Extract the (X, Y) coordinate from the center of the cell holding the provided text.  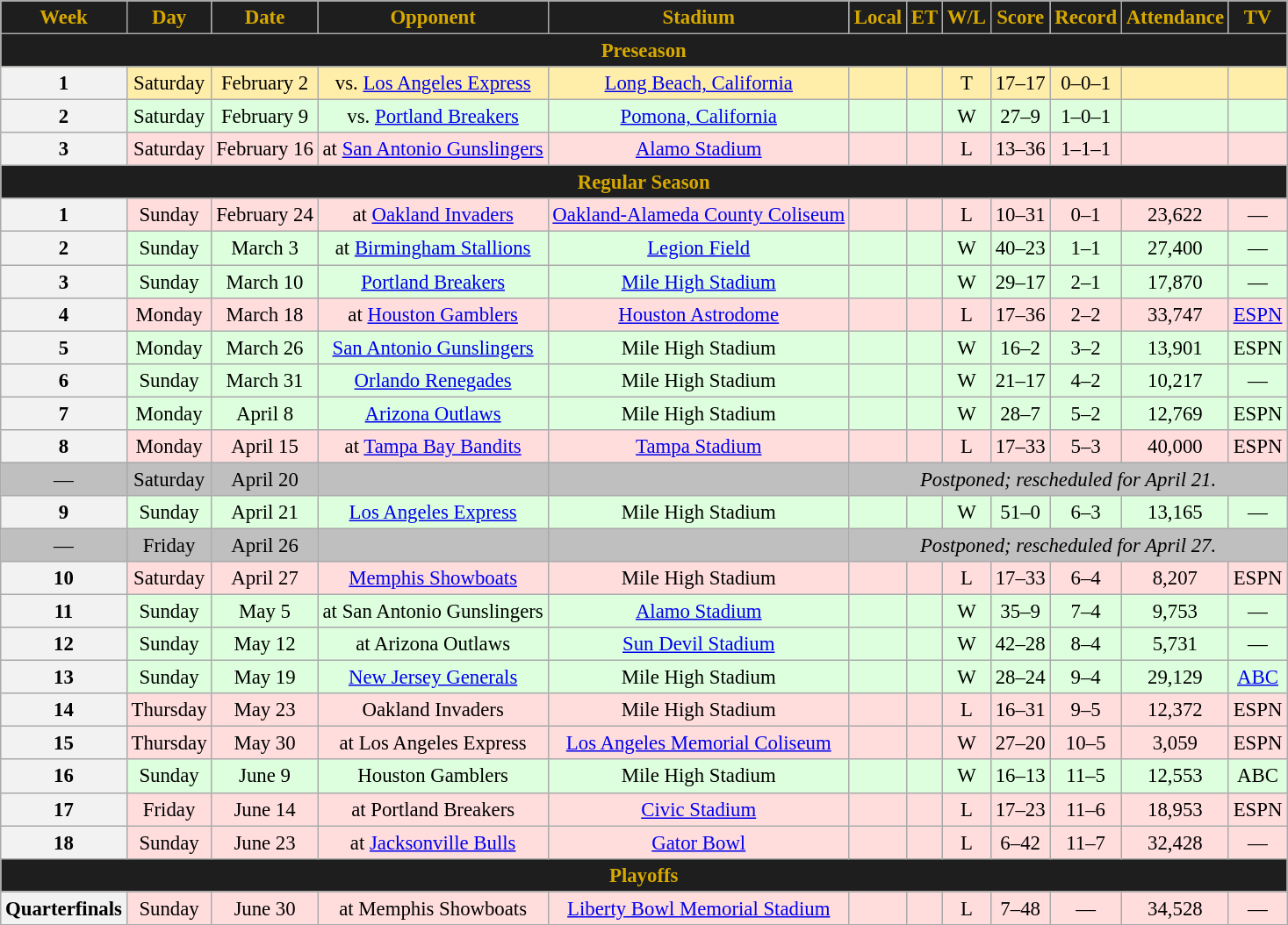
Houston Astrodome (699, 314)
6 (63, 380)
Score (1020, 18)
17 (63, 809)
13,901 (1175, 348)
February 24 (265, 215)
Sun Devil Stadium (699, 644)
March 10 (265, 282)
11–5 (1085, 777)
Regular Season (644, 183)
at Oakland Invaders (433, 215)
15 (63, 743)
2–1 (1085, 282)
17–36 (1020, 314)
Attendance (1175, 18)
June 23 (265, 843)
April 8 (265, 413)
Week (63, 18)
11 (63, 612)
10–31 (1020, 215)
at Birmingham Stallions (433, 248)
1–0–1 (1085, 117)
at Los Angeles Express (433, 743)
Postponed; rescheduled for April 21. (1068, 479)
32,428 (1175, 843)
T (966, 83)
May 12 (265, 644)
7–48 (1020, 908)
40,000 (1175, 447)
12,553 (1175, 777)
12,769 (1175, 413)
4 (63, 314)
Day (169, 18)
San Antonio Gunslingers (433, 348)
at Tampa Bay Bandits (433, 447)
12,372 (1175, 710)
Gator Bowl (699, 843)
35–9 (1020, 612)
0–0–1 (1085, 83)
Pomona, California (699, 117)
7–4 (1085, 612)
1–1 (1085, 248)
10,217 (1175, 380)
14 (63, 710)
12 (63, 644)
Memphis Showboats (433, 578)
Orlando Renegades (433, 380)
April 21 (265, 513)
21–17 (1020, 380)
Record (1085, 18)
42–28 (1020, 644)
April 26 (265, 545)
ET (924, 18)
13–36 (1020, 149)
17–23 (1020, 809)
10 (63, 578)
27–9 (1020, 117)
9–5 (1085, 710)
6–4 (1085, 578)
3–2 (1085, 348)
February 9 (265, 117)
28–24 (1020, 678)
at Houston Gamblers (433, 314)
Oakland Invaders (433, 710)
11–7 (1085, 843)
10–5 (1085, 743)
28–7 (1020, 413)
13 (63, 678)
1–1–1 (1085, 149)
March 26 (265, 348)
27–20 (1020, 743)
Opponent (433, 18)
29,129 (1175, 678)
16–13 (1020, 777)
Tampa Stadium (699, 447)
at Portland Breakers (433, 809)
February 16 (265, 149)
June 9 (265, 777)
5–3 (1085, 447)
17,870 (1175, 282)
March 3 (265, 248)
at Jacksonville Bulls (433, 843)
May 23 (265, 710)
April 20 (265, 479)
18,953 (1175, 809)
Long Beach, California (699, 83)
9,753 (1175, 612)
29–17 (1020, 282)
W/L (966, 18)
8 (63, 447)
8–4 (1085, 644)
8,207 (1175, 578)
May 30 (265, 743)
18 (63, 843)
at Arizona Outlaws (433, 644)
11–6 (1085, 809)
34,528 (1175, 908)
40–23 (1020, 248)
March 31 (265, 380)
13,165 (1175, 513)
16 (63, 777)
6–3 (1085, 513)
Civic Stadium (699, 809)
TV (1257, 18)
7 (63, 413)
Preseason (644, 51)
33,747 (1175, 314)
Postponed; rescheduled for April 27. (1068, 545)
June 30 (265, 908)
16–2 (1020, 348)
vs. Los Angeles Express (433, 83)
Playoffs (644, 875)
March 18 (265, 314)
at Memphis Showboats (433, 908)
May 5 (265, 612)
23,622 (1175, 215)
4–2 (1085, 380)
0–1 (1085, 215)
Arizona Outlaws (433, 413)
Date (265, 18)
vs. Portland Breakers (433, 117)
9 (63, 513)
May 19 (265, 678)
Oakland-Alameda County Coliseum (699, 215)
Liberty Bowl Memorial Stadium (699, 908)
Local (878, 18)
51–0 (1020, 513)
June 14 (265, 809)
2–2 (1085, 314)
6–42 (1020, 843)
Los Angeles Express (433, 513)
5–2 (1085, 413)
27,400 (1175, 248)
3,059 (1175, 743)
New Jersey Generals (433, 678)
April 27 (265, 578)
April 15 (265, 447)
Los Angeles Memorial Coliseum (699, 743)
Stadium (699, 18)
5,731 (1175, 644)
Houston Gamblers (433, 777)
February 2 (265, 83)
16–31 (1020, 710)
Portland Breakers (433, 282)
17–17 (1020, 83)
Quarterfinals (63, 908)
9–4 (1085, 678)
Legion Field (699, 248)
5 (63, 348)
